Identify which cell holds the provided text, then report its (x, y) central coordinate. 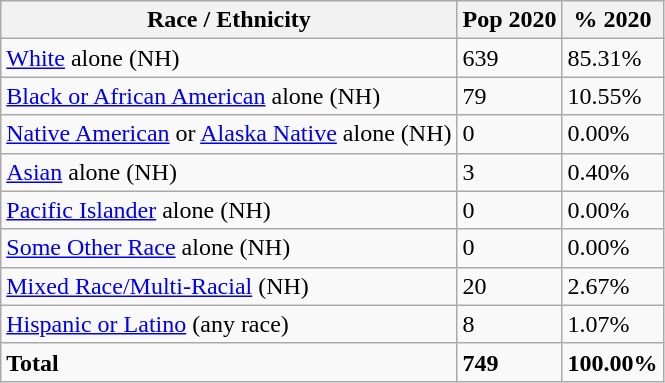
0.40% (612, 172)
% 2020 (612, 20)
2.67% (612, 286)
85.31% (612, 58)
Native American or Alaska Native alone (NH) (229, 134)
Some Other Race alone (NH) (229, 248)
Total (229, 362)
Pacific Islander alone (NH) (229, 210)
79 (510, 96)
8 (510, 324)
Black or African American alone (NH) (229, 96)
White alone (NH) (229, 58)
10.55% (612, 96)
Asian alone (NH) (229, 172)
Race / Ethnicity (229, 20)
1.07% (612, 324)
100.00% (612, 362)
Hispanic or Latino (any race) (229, 324)
Mixed Race/Multi-Racial (NH) (229, 286)
20 (510, 286)
639 (510, 58)
3 (510, 172)
749 (510, 362)
Pop 2020 (510, 20)
